Scan for the cell matching the given text and deliver its (x, y) coordinate at center. 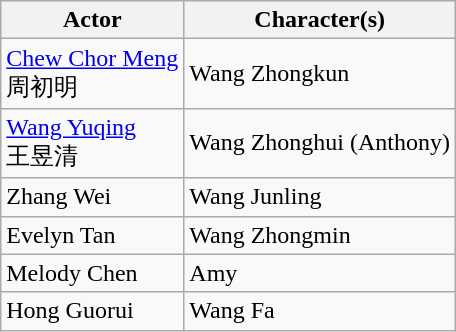
Evelyn Tan (92, 235)
Wang Zhonghui (Anthony) (320, 143)
Actor (92, 20)
Wang Zhongkun (320, 74)
Amy (320, 273)
Wang Yuqing 王昱清 (92, 143)
Wang Fa (320, 311)
Character(s) (320, 20)
Chew Chor Meng 周初明 (92, 74)
Hong Guorui (92, 311)
Melody Chen (92, 273)
Wang Zhongmin (320, 235)
Zhang Wei (92, 197)
Wang Junling (320, 197)
